Output the (X, Y) coordinate of the center of the cell containing the given text.  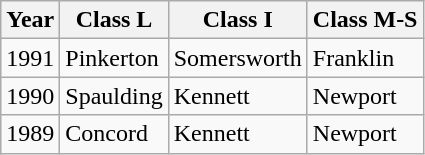
Franklin (365, 58)
Concord (114, 134)
Class I (238, 20)
Class L (114, 20)
Year (30, 20)
Class M-S (365, 20)
Pinkerton (114, 58)
1991 (30, 58)
Somersworth (238, 58)
Spaulding (114, 96)
1990 (30, 96)
1989 (30, 134)
